Determine the [x, y] coordinate at the center of the cell enclosing the given text.  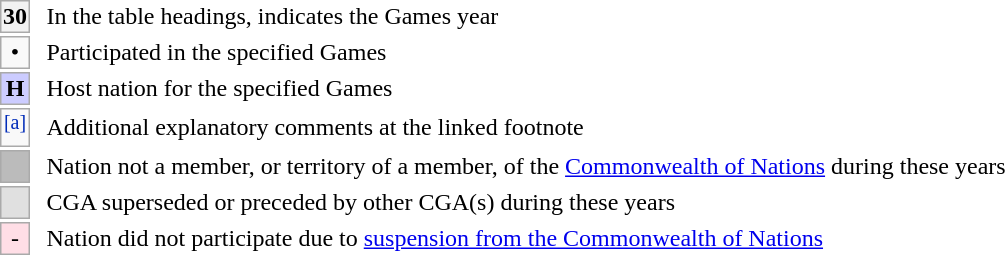
H [15, 88]
- [15, 238]
30 [15, 16]
[a] [15, 128]
• [15, 52]
